Output the [X, Y] coordinate of the center of the cell containing the given text.  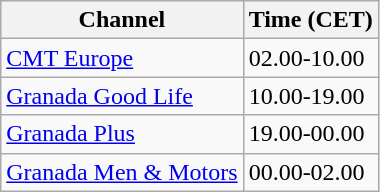
Time (CET) [310, 20]
02.00-10.00 [310, 58]
CMT Europe [122, 58]
Granada Plus [122, 134]
Granada Good Life [122, 96]
10.00-19.00 [310, 96]
Granada Men & Motors [122, 172]
19.00-00.00 [310, 134]
Channel [122, 20]
00.00-02.00 [310, 172]
